Detect which cell encompasses the target text, then output its [X, Y] center coordinate. 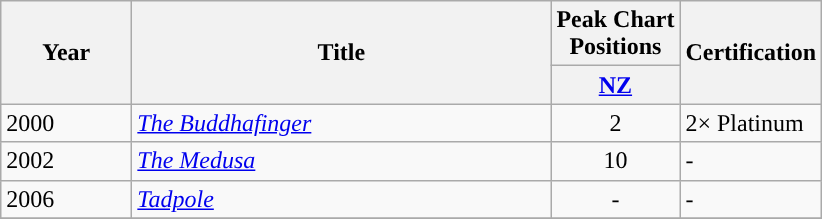
10 [616, 161]
Year [66, 52]
The Buddhafinger [342, 123]
2002 [66, 161]
Tadpole [342, 199]
Peak ChartPositions [616, 34]
2 [616, 123]
2000 [66, 123]
2006 [66, 199]
2× Platinum [751, 123]
The Medusa [342, 161]
Title [342, 52]
Certification [751, 52]
NZ [616, 85]
